Locate the cell with the specified text and output its (x, y) center coordinate. 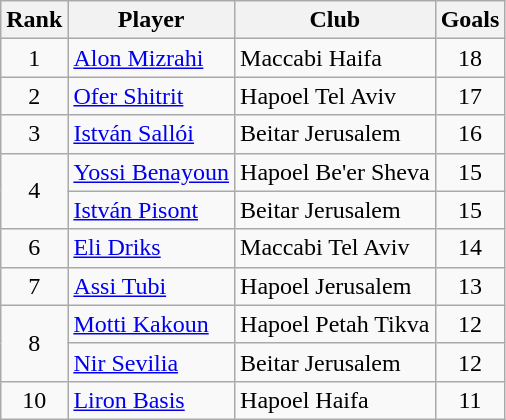
7 (34, 286)
Rank (34, 20)
Hapoel Haifa (336, 400)
Club (336, 20)
Assi Tubi (152, 286)
17 (470, 96)
István Pisont (152, 210)
Yossi Benayoun (152, 172)
Maccabi Haifa (336, 58)
3 (34, 134)
István Sallói (152, 134)
Maccabi Tel Aviv (336, 248)
16 (470, 134)
10 (34, 400)
Goals (470, 20)
Hapoel Petah Tikva (336, 324)
Hapoel Be'er Sheva (336, 172)
Motti Kakoun (152, 324)
18 (470, 58)
1 (34, 58)
14 (470, 248)
4 (34, 191)
Hapoel Tel Aviv (336, 96)
Alon Mizrahi (152, 58)
Eli Driks (152, 248)
Hapoel Jerusalem (336, 286)
8 (34, 343)
Nir Sevilia (152, 362)
Player (152, 20)
Liron Basis (152, 400)
6 (34, 248)
11 (470, 400)
Ofer Shitrit (152, 96)
2 (34, 96)
13 (470, 286)
